Locate the cell with the specified text and output its (x, y) center coordinate. 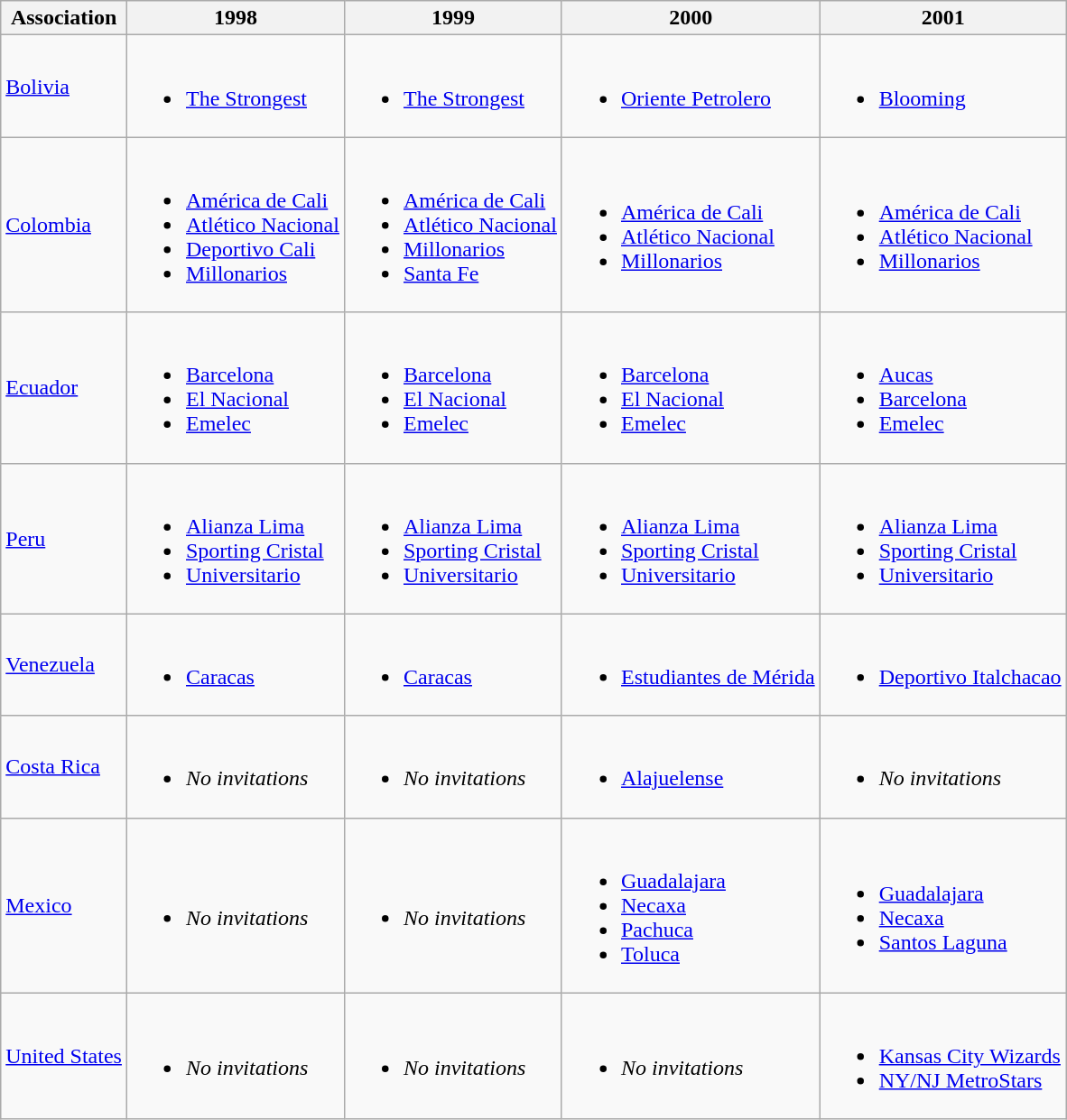
United States (64, 1056)
2000 (691, 18)
Costa Rica (64, 767)
Colombia (64, 225)
2001 (942, 18)
Mexico (64, 905)
Association (64, 18)
Kansas City WizardsNY/NJ MetroStars (942, 1056)
GuadalajaraNecaxaSantos Laguna (942, 905)
1999 (453, 18)
Estudiantes de Mérida (691, 664)
América de CaliAtlético NacionalMillonariosSanta Fe (453, 225)
GuadalajaraNecaxaPachucaToluca (691, 905)
América de CaliAtlético NacionalDeportivo CaliMillonarios (235, 225)
Venezuela (64, 664)
1998 (235, 18)
Deportivo Italchacao (942, 664)
Ecuador (64, 388)
Alajuelense (691, 767)
Peru (64, 538)
Bolivia (64, 87)
Oriente Petrolero (691, 87)
Blooming (942, 87)
AucasBarcelonaEmelec (942, 388)
